Determine the (X, Y) coordinate at the center of the cell enclosing the given text.  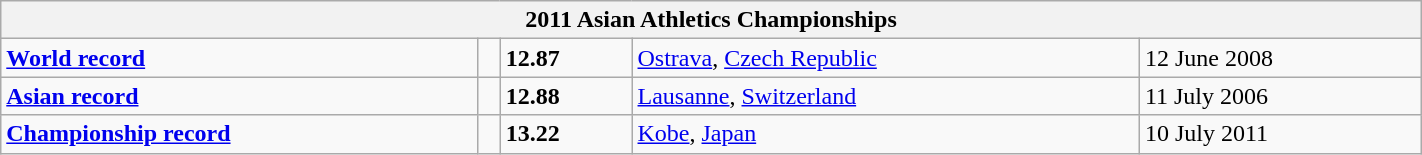
10 July 2011 (1280, 134)
Ostrava, Czech Republic (886, 58)
Championship record (240, 134)
Kobe, Japan (886, 134)
13.22 (566, 134)
2011 Asian Athletics Championships (711, 20)
Lausanne, Switzerland (886, 96)
12 June 2008 (1280, 58)
Asian record (240, 96)
12.88 (566, 96)
11 July 2006 (1280, 96)
12.87 (566, 58)
World record (240, 58)
